Provide the [x, y] coordinate of the cell's center where the given text is located.  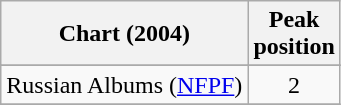
Russian Albums (NFPF) [124, 85]
Peakposition [294, 34]
Chart (2004) [124, 34]
2 [294, 85]
